Detect which cell encompasses the target text, then output its [x, y] center coordinate. 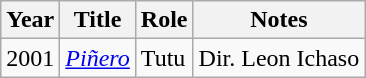
2001 [30, 58]
Role [164, 20]
Title [98, 20]
Year [30, 20]
Tutu [164, 58]
Notes [279, 20]
Dir. Leon Ichaso [279, 58]
Piñero [98, 58]
